Search for the cell housing the specified text and yield its (x, y) center coordinate. 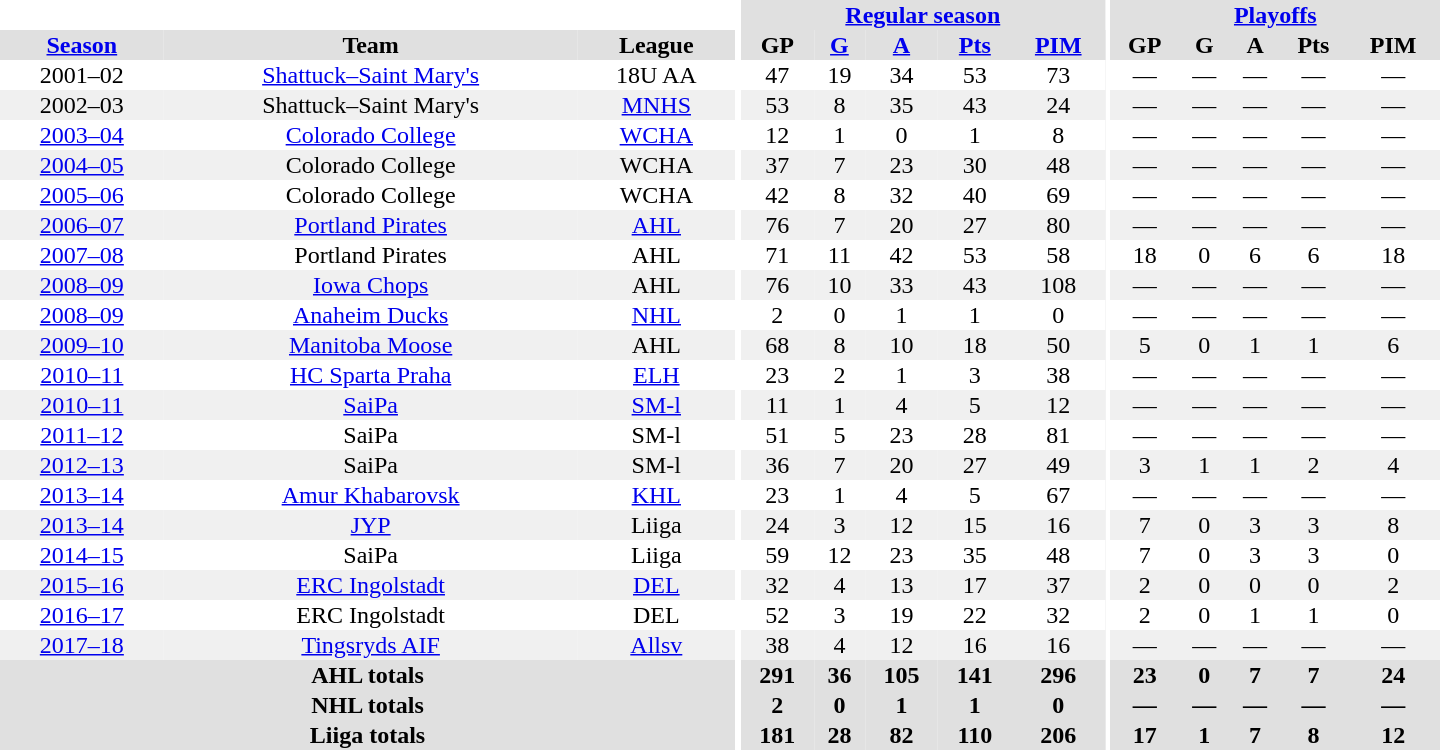
2003–04 (82, 135)
206 (1058, 735)
58 (1058, 255)
2004–05 (82, 165)
69 (1058, 195)
51 (778, 435)
2001–02 (82, 75)
Manitoba Moose (371, 345)
Team (371, 45)
Regular season (923, 15)
NHL (656, 315)
110 (974, 735)
68 (778, 345)
2011–12 (82, 435)
108 (1058, 285)
291 (778, 675)
AHL totals (368, 675)
Anaheim Ducks (371, 315)
2014–15 (82, 555)
181 (778, 735)
HC Sparta Praha (371, 375)
40 (974, 195)
2009–10 (82, 345)
Liiga totals (368, 735)
League (656, 45)
81 (1058, 435)
KHL (656, 495)
Amur Khabarovsk (371, 495)
141 (974, 675)
105 (902, 675)
33 (902, 285)
52 (778, 615)
18U AA (656, 75)
80 (1058, 225)
2017–18 (82, 645)
NHL totals (368, 705)
13 (902, 585)
296 (1058, 675)
67 (1058, 495)
22 (974, 615)
2016–17 (82, 615)
2012–13 (82, 465)
2005–06 (82, 195)
2007–08 (82, 255)
50 (1058, 345)
49 (1058, 465)
15 (974, 525)
2006–07 (82, 225)
Playoffs (1276, 15)
ELH (656, 375)
2015–16 (82, 585)
59 (778, 555)
Allsv (656, 645)
Season (82, 45)
Tingsryds AIF (371, 645)
MNHS (656, 105)
82 (902, 735)
73 (1058, 75)
34 (902, 75)
71 (778, 255)
JYP (371, 525)
47 (778, 75)
30 (974, 165)
Iowa Chops (371, 285)
2002–03 (82, 105)
